For the text-containing cell, return its midpoint in (X, Y) coordinate format. 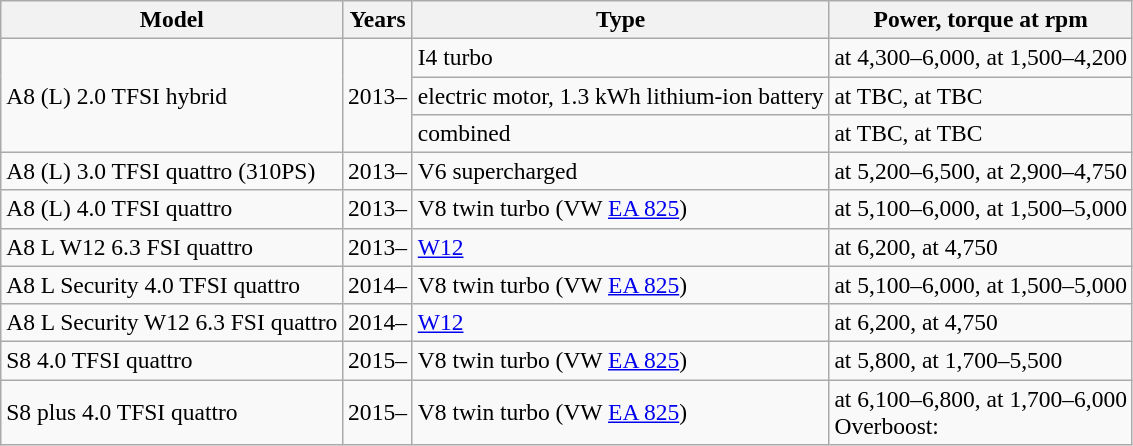
combined (620, 133)
at 6,100–6,800, at 1,700–6,000Overboost: (980, 412)
V6 supercharged (620, 171)
Type (620, 19)
A8 L Security 4.0 TFSI quattro (172, 285)
A8 L Security W12 6.3 FSI quattro (172, 322)
S8 4.0 TFSI quattro (172, 360)
Power, torque at rpm (980, 19)
at 5,800, at 1,700–5,500 (980, 360)
electric motor, 1.3 kWh lithium-ion battery (620, 95)
S8 plus 4.0 TFSI quattro (172, 412)
A8 (L) 4.0 TFSI quattro (172, 209)
at 4,300–6,000, at 1,500–4,200 (980, 57)
A8 (L) 2.0 TFSI hybrid (172, 95)
Model (172, 19)
I4 turbo (620, 57)
A8 L W12 6.3 FSI quattro (172, 247)
at 5,200–6,500, at 2,900–4,750 (980, 171)
A8 (L) 3.0 TFSI quattro (310PS) (172, 171)
Years (378, 19)
